Search for the cell housing the specified text and yield its (x, y) center coordinate. 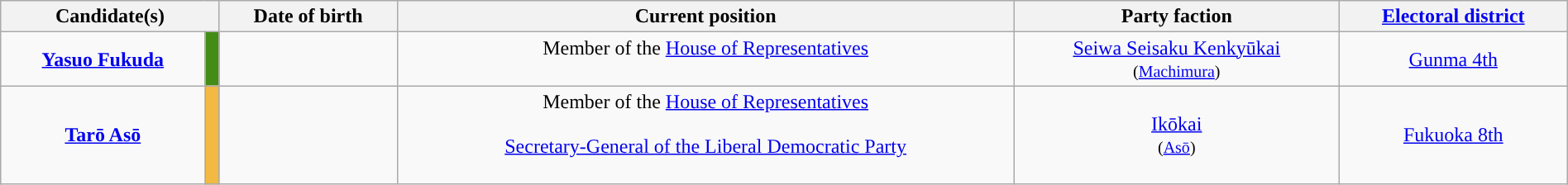
Candidate(s) (110, 17)
Member of the House of RepresentativesSecretary-General of the Liberal Democratic Party (705, 135)
Electoral district (1453, 17)
Gunma 4th (1453, 59)
Date of birth (308, 17)
Tarō Asō (103, 135)
Ikōkai (Asō) (1176, 135)
Yasuo Fukuda (103, 59)
Seiwa Seisaku Kenkyūkai (Machimura) (1176, 59)
Member of the House of Representatives (705, 59)
Current position (705, 17)
Party faction (1176, 17)
Fukuoka 8th (1453, 135)
